Find where the given text appears and provide that cell's center as [x, y] coordinate. 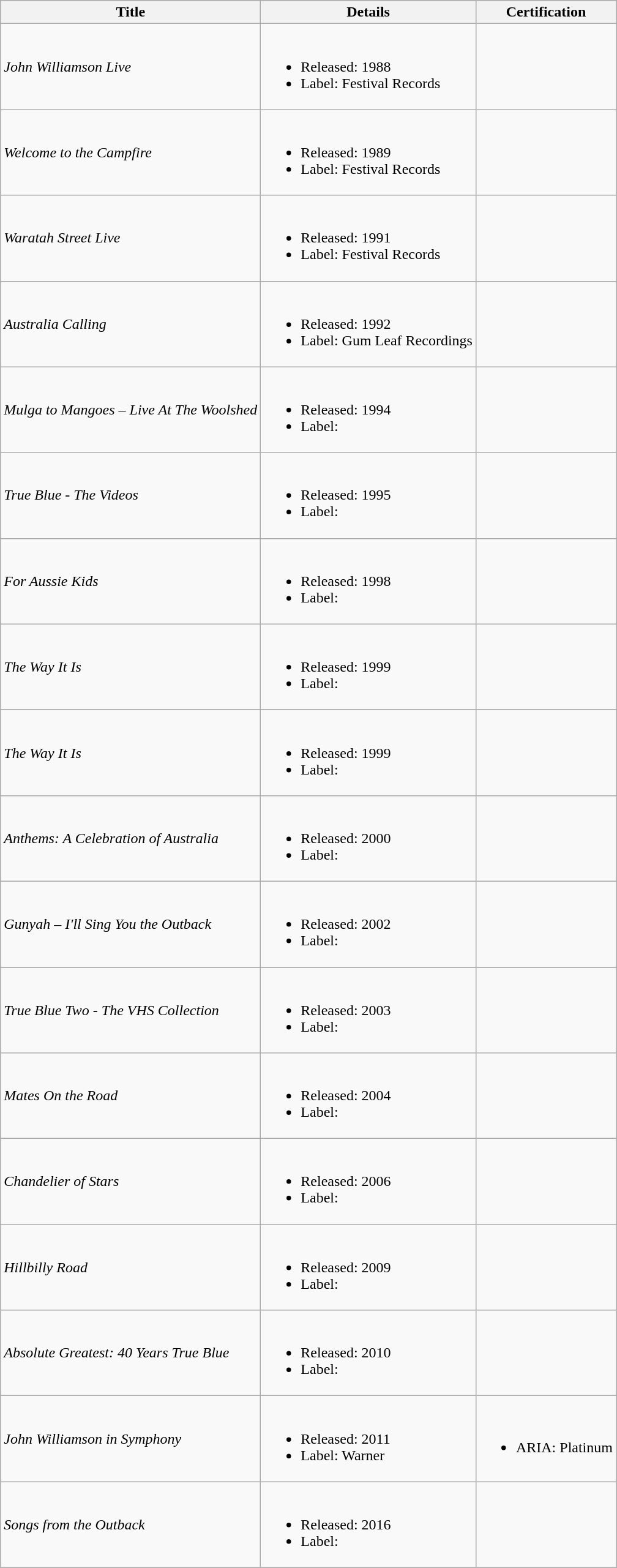
Chandelier of Stars [131, 1182]
Released: 2016Label: [368, 1525]
ARIA: Platinum [546, 1439]
Released: 2010Label: [368, 1353]
Released: 1995Label: [368, 495]
Waratah Street Live [131, 238]
Released: 1998Label: [368, 581]
Released: 2003Label: [368, 1010]
Welcome to the Campfire [131, 152]
Released: 2004Label: [368, 1096]
Released: 1991Label: Festival Records [368, 238]
True Blue - The Videos [131, 495]
Released: 1989Label: Festival Records [368, 152]
Released: 1994Label: [368, 410]
Released: 2002Label: [368, 924]
Mates On the Road [131, 1096]
For Aussie Kids [131, 581]
Title [131, 12]
Gunyah – I'll Sing You the Outback [131, 924]
Details [368, 12]
Mulga to Mangoes – Live At The Woolshed [131, 410]
Released: 2006Label: [368, 1182]
Released: 2011Label: Warner [368, 1439]
Anthems: A Celebration of Australia [131, 838]
Released: 2000Label: [368, 838]
Released: 1992Label: Gum Leaf Recordings [368, 324]
Absolute Greatest: 40 Years True Blue [131, 1353]
John Williamson in Symphony [131, 1439]
Australia Calling [131, 324]
Released: 2009Label: [368, 1267]
Hillbilly Road [131, 1267]
Songs from the Outback [131, 1525]
John Williamson Live [131, 67]
Certification [546, 12]
Released: 1988Label: Festival Records [368, 67]
True Blue Two - The VHS Collection [131, 1010]
